Provide the [X, Y] coordinate of the cell's center where the given text is located.  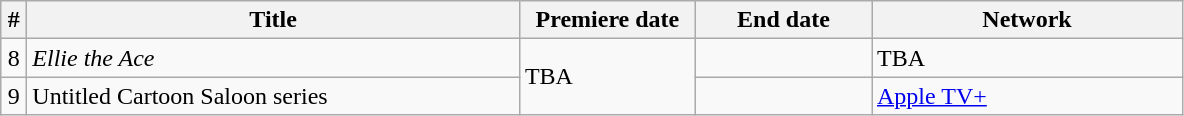
# [14, 20]
9 [14, 96]
Title [274, 20]
Apple TV+ [1028, 96]
Premiere date [607, 20]
Network [1028, 20]
Untitled Cartoon Saloon series [274, 96]
End date [783, 20]
8 [14, 58]
Ellie the Ace [274, 58]
